Capture the cell that displays the provided text and extract its (X, Y) central coordinate. 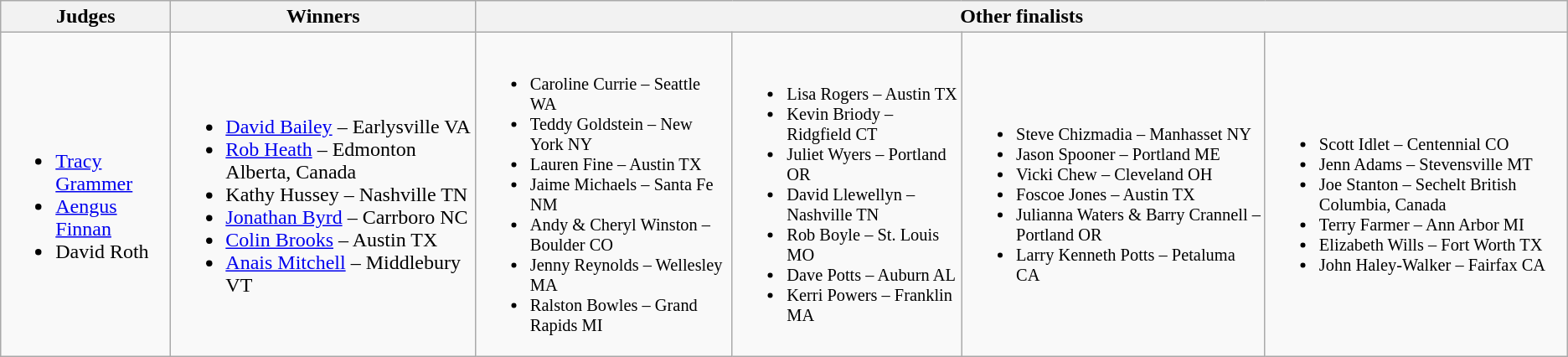
Tracy GrammerAengus FinnanDavid Roth (85, 194)
Judges (85, 17)
Other finalists (1022, 17)
Winners (323, 17)
